Output the (X, Y) coordinate of the center of the cell containing the given text.  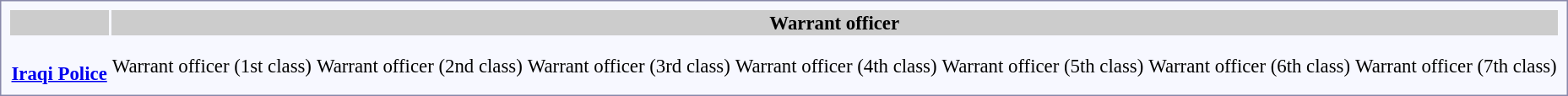
Warrant officer (7th class) (1456, 66)
Warrant officer (1st class) (211, 66)
Warrant officer (6th class) (1250, 66)
Iraqi Police (59, 62)
Warrant officer (834, 23)
Warrant officer (5th class) (1043, 66)
Warrant officer (3rd class) (628, 66)
Warrant officer (2nd class) (419, 66)
Warrant officer (4th class) (836, 66)
